Locate the cell with the specified text and output its (x, y) center coordinate. 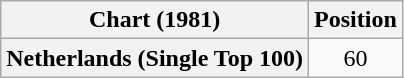
Chart (1981) (155, 20)
Position (356, 20)
Netherlands (Single Top 100) (155, 58)
60 (356, 58)
